Locate the cell with the specified text and output its [X, Y] center coordinate. 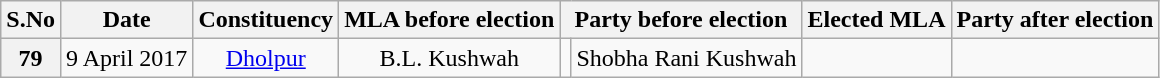
Constituency [266, 20]
Dholpur [266, 58]
Party before election [681, 20]
Party after election [1055, 20]
9 April 2017 [126, 58]
Shobha Rani Kushwah [686, 58]
B.L. Kushwah [450, 58]
Date [126, 20]
79 [31, 58]
S.No [31, 20]
Elected MLA [876, 20]
MLA before election [450, 20]
